Output the [X, Y] coordinate of the center of the cell containing the given text.  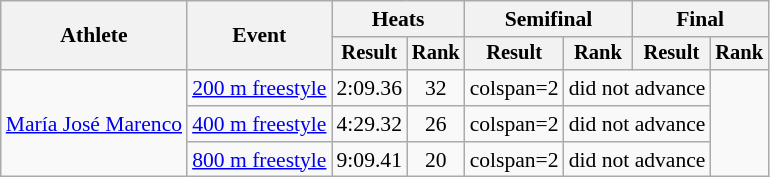
Athlete [94, 36]
2:09.36 [370, 88]
200 m freestyle [259, 88]
María José Marenco [94, 124]
4:29.32 [370, 124]
Heats [398, 19]
32 [436, 88]
Event [259, 36]
Semifinal [549, 19]
Final [700, 19]
26 [436, 124]
400 m freestyle [259, 124]
